Scan for the cell matching the given text and deliver its (x, y) coordinate at center. 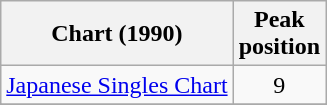
Japanese Singles Chart (117, 85)
Peakposition (279, 34)
9 (279, 85)
Chart (1990) (117, 34)
